Detect which cell encompasses the target text, then output its [x, y] center coordinate. 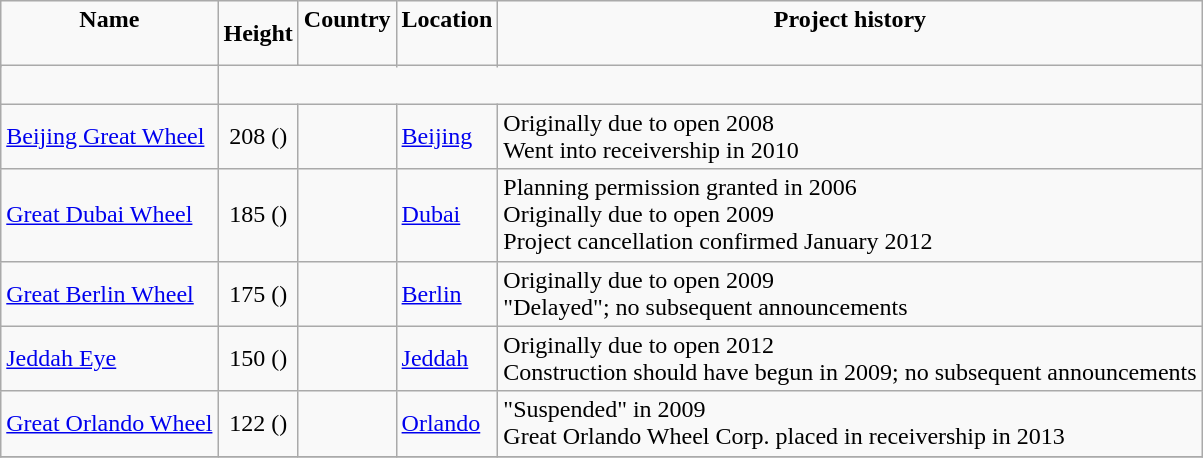
208 () [258, 136]
175 () [258, 294]
Name [110, 34]
Planning permission granted in 2006Originally due to open 2009Project cancellation confirmed January 2012 [850, 215]
Height [258, 34]
Jeddah [447, 358]
150 () [258, 358]
Originally due to open 2012Construction should have begun in 2009; no subsequent announcements [850, 358]
Orlando [447, 424]
Jeddah Eye [110, 358]
Great Berlin Wheel [110, 294]
185 () [258, 215]
Project history [850, 34]
Beijing [447, 136]
Great Orlando Wheel [110, 424]
122 () [258, 424]
Country [347, 34]
Berlin [447, 294]
Location [447, 34]
Beijing Great Wheel [110, 136]
Great Dubai Wheel [110, 215]
Originally due to open 2008Went into receivership in 2010 [850, 136]
"Suspended" in 2009Great Orlando Wheel Corp. placed in receivership in 2013 [850, 424]
Dubai [447, 215]
Originally due to open 2009"Delayed"; no subsequent announcements [850, 294]
